Locate the cell with the specified text and output its (X, Y) center coordinate. 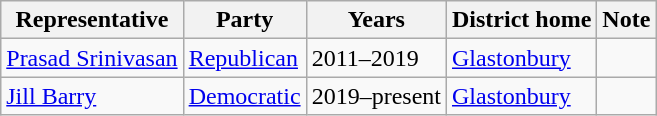
Party (244, 20)
Years (376, 20)
Republican (244, 58)
Note (626, 20)
2019–present (376, 96)
Representative (92, 20)
Democratic (244, 96)
2011–2019 (376, 58)
Prasad Srinivasan (92, 58)
Jill Barry (92, 96)
District home (521, 20)
